Return (X, Y) of the center of cell containing provided text 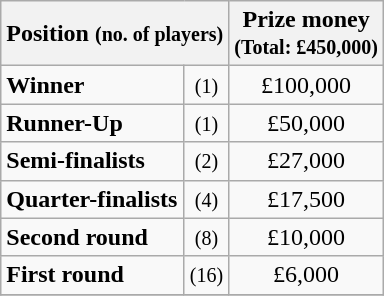
Position (no. of players) (115, 34)
(16) (206, 275)
(8) (206, 237)
£17,500 (306, 199)
£50,000 (306, 123)
£10,000 (306, 237)
Winner (92, 85)
£27,000 (306, 161)
(2) (206, 161)
Semi-finalists (92, 161)
First round (92, 275)
£100,000 (306, 85)
Quarter-finalists (92, 199)
£6,000 (306, 275)
(4) (206, 199)
Prize money(Total: £450,000) (306, 34)
Second round (92, 237)
Runner-Up (92, 123)
